Find where the given text appears and provide that cell's center as (X, Y) coordinate. 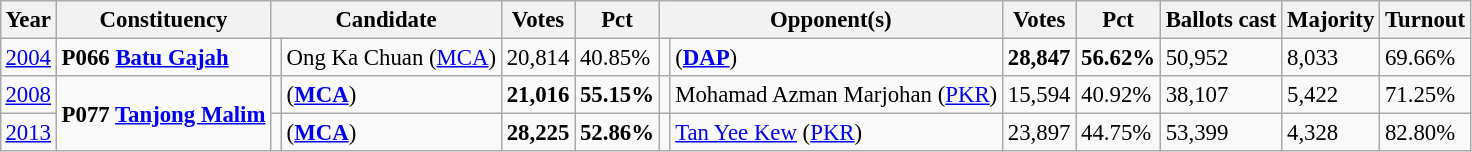
40.85% (618, 57)
2013 (28, 133)
20,814 (538, 57)
82.80% (1426, 133)
Ong Ka Chuan (MCA) (391, 57)
Ballots cast (1220, 20)
Tan Yee Kew (PKR) (836, 133)
23,897 (1038, 133)
Constituency (163, 20)
55.15% (618, 95)
15,594 (1038, 95)
21,016 (538, 95)
P066 Batu Gajah (163, 57)
Year (28, 20)
28,225 (538, 133)
56.62% (1118, 57)
40.92% (1118, 95)
28,847 (1038, 57)
(DAP) (836, 57)
Mohamad Azman Marjohan (PKR) (836, 95)
38,107 (1220, 95)
2004 (28, 57)
8,033 (1331, 57)
52.86% (618, 133)
Candidate (386, 20)
5,422 (1331, 95)
2008 (28, 95)
44.75% (1118, 133)
4,328 (1331, 133)
P077 Tanjong Malim (163, 114)
53,399 (1220, 133)
Turnout (1426, 20)
Opponent(s) (830, 20)
71.25% (1426, 95)
Majority (1331, 20)
69.66% (1426, 57)
50,952 (1220, 57)
